Return (X, Y) of the center of cell containing provided text 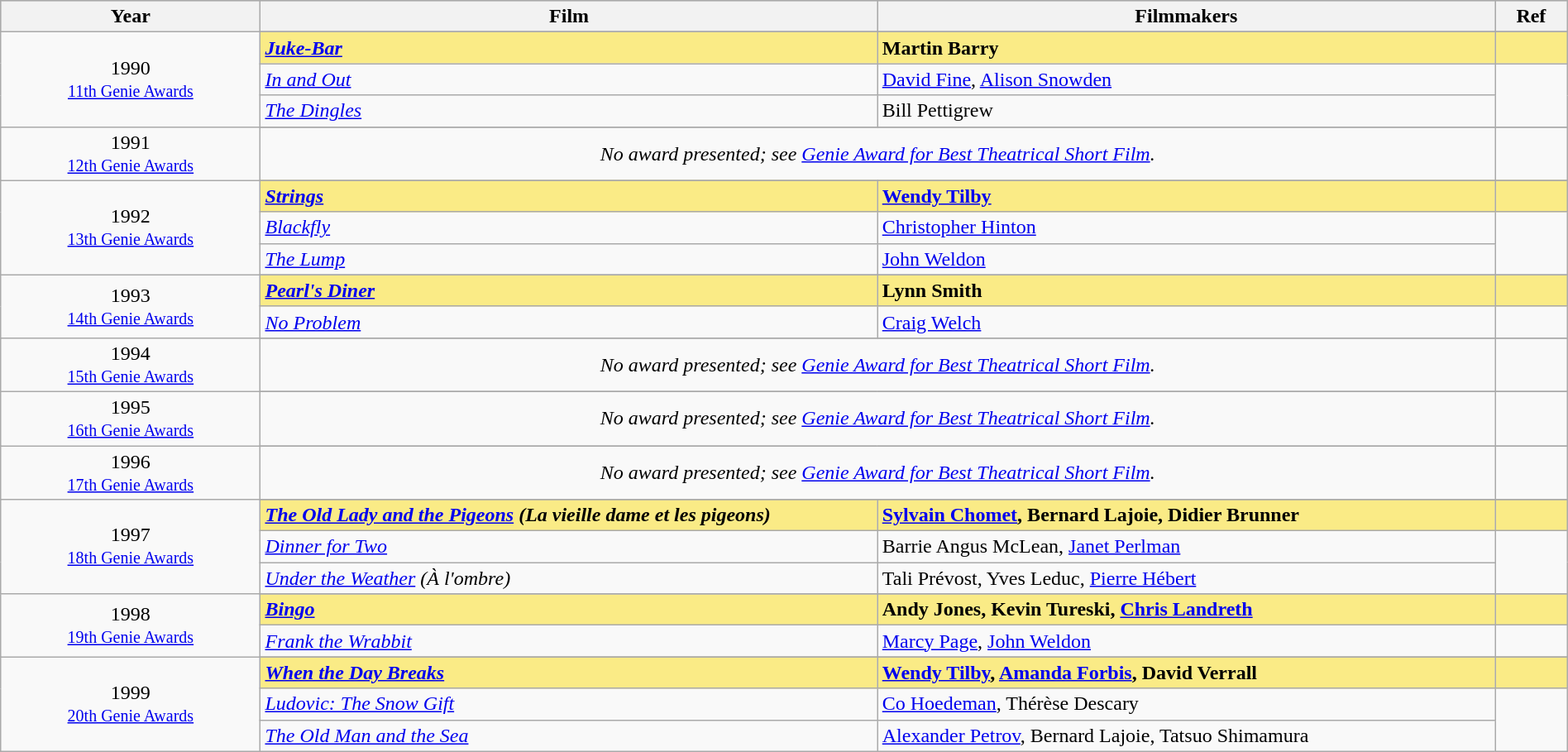
1996 17th Genie Awards (131, 472)
The Dingles (569, 111)
Frank the Wrabbit (569, 641)
Bingo (569, 610)
Christopher Hinton (1186, 228)
Juke-Bar (569, 48)
The Old Lady and the Pigeons (La vieille dame et les pigeons) (569, 515)
1991 12th Genie Awards (131, 154)
John Weldon (1186, 259)
Wendy Tilby, Amanda Forbis, David Verrall (1186, 673)
Pearl's Diner (569, 290)
1994 15th Genie Awards (131, 364)
The Old Man and the Sea (569, 735)
1999 20th Genie Awards (131, 704)
Film (569, 17)
Tali Prévost, Yves Leduc, Pierre Hébert (1186, 578)
Filmmakers (1186, 17)
When the Day Breaks (569, 673)
In and Out (569, 79)
1995 16th Genie Awards (131, 419)
Andy Jones, Kevin Tureski, Chris Landreth (1186, 610)
Martin Barry (1186, 48)
David Fine, Alison Snowden (1186, 79)
Alexander Petrov, Bernard Lajoie, Tatsuo Shimamura (1186, 735)
Craig Welch (1186, 322)
Barrie Angus McLean, Janet Perlman (1186, 547)
Wendy Tilby (1186, 196)
Year (131, 17)
Strings (569, 196)
Blackfly (569, 228)
1992 13th Genie Awards (131, 228)
1993 14th Genie Awards (131, 306)
Co Hoedeman, Thérèse Descary (1186, 704)
Dinner for Two (569, 547)
Lynn Smith (1186, 290)
Marcy Page, John Weldon (1186, 641)
The Lump (569, 259)
Sylvain Chomet, Bernard Lajoie, Didier Brunner (1186, 515)
Bill Pettigrew (1186, 111)
Ludovic: The Snow Gift (569, 704)
1990 11th Genie Awards (131, 79)
Under the Weather (À l'ombre) (569, 578)
No Problem (569, 322)
1997 18th Genie Awards (131, 547)
Ref (1532, 17)
1998 19th Genie Awards (131, 625)
